Determine the [X, Y] coordinate at the center of the cell enclosing the given text.  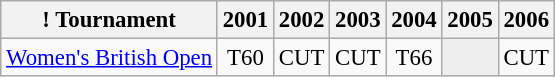
T66 [414, 58]
2001 [245, 20]
! Tournament [110, 20]
Women's British Open [110, 58]
2004 [414, 20]
2003 [358, 20]
2005 [470, 20]
T60 [245, 58]
2006 [526, 20]
2002 [302, 20]
